Return the (x, y) coordinate for the center point of the cell that contains the specified text.  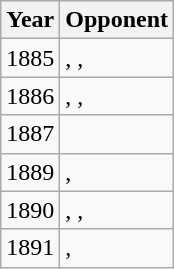
1891 (30, 248)
1886 (30, 96)
1890 (30, 210)
1889 (30, 172)
Opponent (117, 20)
1885 (30, 58)
1887 (30, 134)
Year (30, 20)
